Return the (x, y) coordinate for the center point of the cell that contains the specified text.  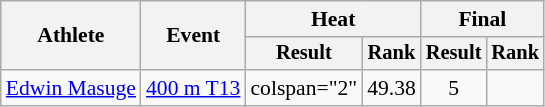
Heat (332, 19)
49.38 (392, 88)
Edwin Masuge (71, 88)
5 (454, 88)
Final (482, 19)
Athlete (71, 36)
Event (193, 36)
colspan="2" (304, 88)
400 m T13 (193, 88)
